Determine the (X, Y) coordinate at the center of the cell enclosing the given text.  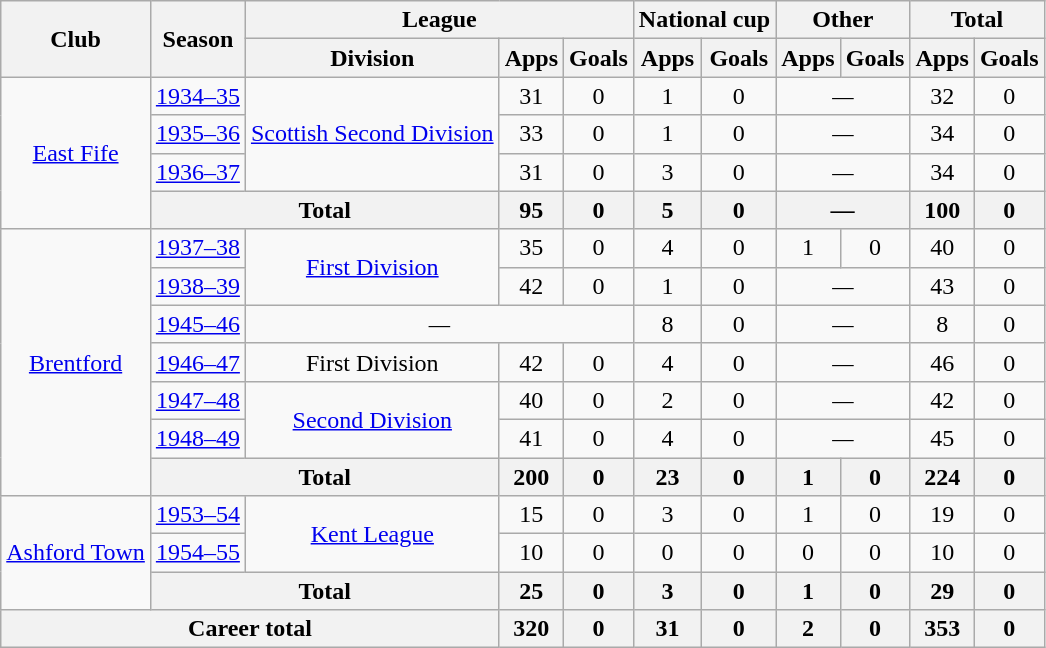
32 (942, 96)
Other (843, 20)
Ashford Town (76, 553)
Division (372, 58)
1945–46 (198, 324)
46 (942, 362)
100 (942, 210)
1953–54 (198, 515)
East Fife (76, 153)
1938–39 (198, 286)
23 (667, 477)
200 (531, 477)
25 (531, 591)
1954–55 (198, 553)
45 (942, 438)
Second Division (372, 419)
1948–49 (198, 438)
Scottish Second Division (372, 134)
Career total (250, 629)
95 (531, 210)
224 (942, 477)
5 (667, 210)
Club (76, 39)
1947–48 (198, 400)
15 (531, 515)
29 (942, 591)
320 (531, 629)
43 (942, 286)
33 (531, 134)
41 (531, 438)
National cup (704, 20)
1937–38 (198, 248)
1934–35 (198, 96)
353 (942, 629)
Brentford (76, 362)
Season (198, 39)
35 (531, 248)
19 (942, 515)
1946–47 (198, 362)
1936–37 (198, 172)
League (439, 20)
1935–36 (198, 134)
Kent League (372, 534)
